Return the [x, y] coordinate for the center point of the cell that contains the specified text.  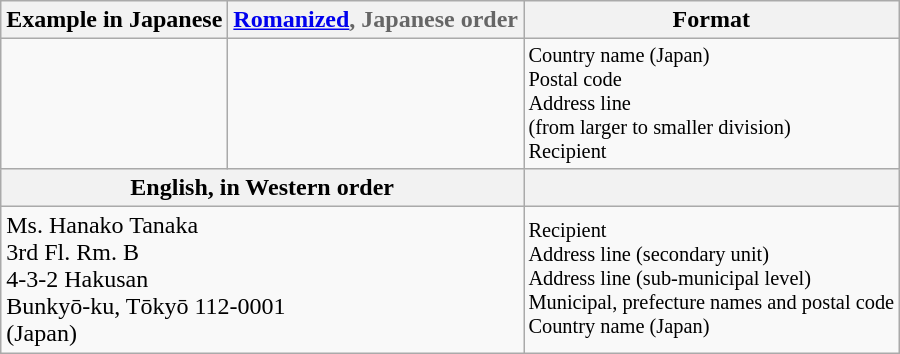
RecipientAddress line (secondary unit)Address line (sub-municipal level)Municipal, prefecture names and postal codeCountry name (Japan) [712, 280]
Example in Japanese [114, 20]
Ms. Hanako Tanaka3rd Fl. Rm. B4-3-2 HakusanBunkyō-ku, Tōkyō 112-0001(Japan) [262, 280]
Format [712, 20]
English, in Western order [262, 187]
Romanized, Japanese order [376, 20]
Country name (Japan)Postal codeAddress line(from larger to smaller division)Recipient [712, 104]
